Output the (x, y) coordinate of the center of the cell containing the given text.  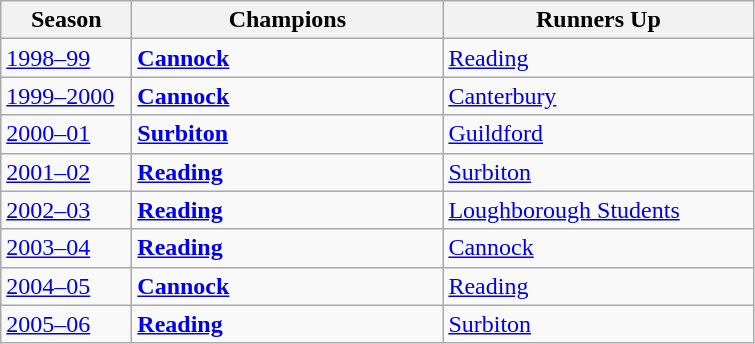
1999–2000 (66, 96)
Season (66, 20)
2004–05 (66, 286)
2001–02 (66, 172)
Loughborough Students (598, 210)
Guildford (598, 134)
2003–04 (66, 248)
2005–06 (66, 324)
2000–01 (66, 134)
2002–03 (66, 210)
Canterbury (598, 96)
Runners Up (598, 20)
1998–99 (66, 58)
Champions (288, 20)
